Return the [X, Y] coordinate for the center point of the cell that contains the specified text.  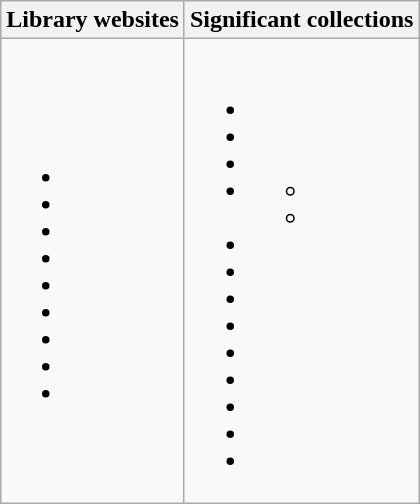
Library websites [93, 20]
Significant collections [301, 20]
